For the text-containing cell, return its midpoint in [x, y] coordinate format. 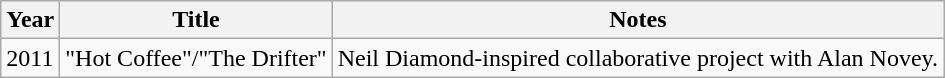
Title [196, 20]
Year [30, 20]
Neil Diamond-inspired collaborative project with Alan Novey. [638, 58]
2011 [30, 58]
"Hot Coffee"/"The Drifter" [196, 58]
Notes [638, 20]
